Find where the given text appears and provide that cell's center as [x, y] coordinate. 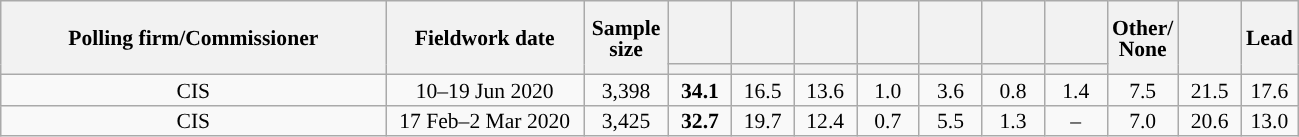
12.4 [826, 120]
0.8 [1014, 90]
7.5 [1142, 90]
21.5 [1210, 90]
32.7 [700, 120]
20.6 [1210, 120]
7.0 [1142, 120]
Fieldwork date [485, 38]
17 Feb–2 Mar 2020 [485, 120]
10–19 Jun 2020 [485, 90]
– [1076, 120]
0.7 [888, 120]
1.3 [1014, 120]
34.1 [700, 90]
Polling firm/Commissioner [194, 38]
Lead [1270, 38]
19.7 [762, 120]
1.4 [1076, 90]
3.6 [950, 90]
1.0 [888, 90]
16.5 [762, 90]
5.5 [950, 120]
Other/None [1142, 38]
3,398 [626, 90]
3,425 [626, 120]
17.6 [1270, 90]
Sample size [626, 38]
13.0 [1270, 120]
13.6 [826, 90]
